Find where the given text appears and provide that cell's center as (x, y) coordinate. 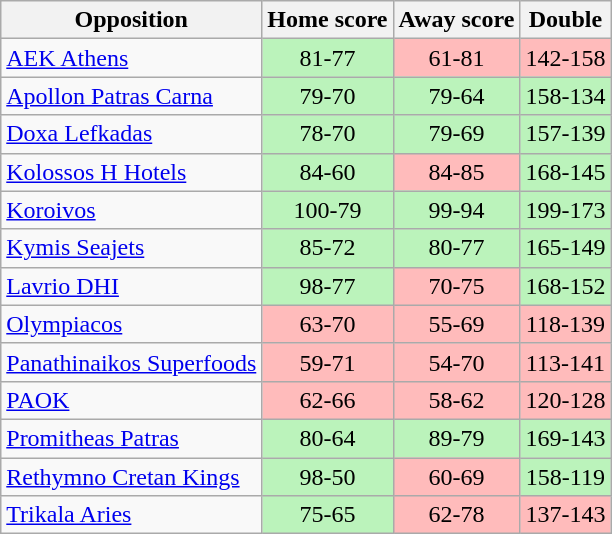
62-78 (456, 515)
89-79 (456, 438)
63-70 (328, 324)
78-70 (328, 134)
158-134 (566, 96)
AEK Athens (132, 58)
79-70 (328, 96)
Olympiacos (132, 324)
Away score (456, 20)
Apollon Patras Carna (132, 96)
113-141 (566, 362)
PAOK (132, 400)
Home score (328, 20)
62-66 (328, 400)
168-145 (566, 172)
Double (566, 20)
Lavrio DHI (132, 286)
98-50 (328, 477)
70-75 (456, 286)
169-143 (566, 438)
59-71 (328, 362)
100-79 (328, 210)
61-81 (456, 58)
Promitheas Patras (132, 438)
58-62 (456, 400)
157-139 (566, 134)
98-77 (328, 286)
Doxa Lefkadas (132, 134)
165-149 (566, 248)
79-64 (456, 96)
99-94 (456, 210)
84-60 (328, 172)
75-65 (328, 515)
81-77 (328, 58)
85-72 (328, 248)
Kolossos H Hotels (132, 172)
158-119 (566, 477)
142-158 (566, 58)
54-70 (456, 362)
80-77 (456, 248)
60-69 (456, 477)
79-69 (456, 134)
Trikala Aries (132, 515)
137-143 (566, 515)
80-64 (328, 438)
55-69 (456, 324)
Rethymno Cretan Kings (132, 477)
Koroivos (132, 210)
84-85 (456, 172)
168-152 (566, 286)
Panathinaikos Superfoods (132, 362)
Kymis Seajets (132, 248)
118-139 (566, 324)
120-128 (566, 400)
199-173 (566, 210)
Opposition (132, 20)
